Extract the [x, y] coordinate from the center of the cell holding the provided text.  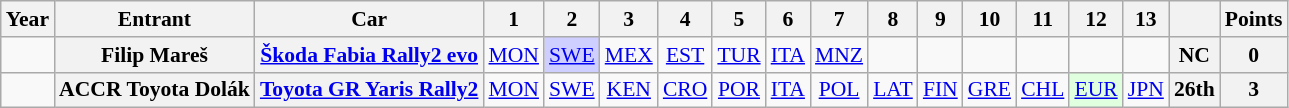
CHL [1042, 90]
0 [1254, 55]
EUR [1096, 90]
ACCR Toyota Dolák [154, 90]
POL [839, 90]
POR [738, 90]
EST [686, 55]
MNZ [839, 55]
11 [1042, 19]
GRE [990, 90]
1 [514, 19]
6 [788, 19]
7 [839, 19]
Filip Mareš [154, 55]
5 [738, 19]
4 [686, 19]
13 [1146, 19]
Car [370, 19]
Škoda Fabia Rally2 evo [370, 55]
8 [893, 19]
9 [940, 19]
FIN [940, 90]
Year [28, 19]
10 [990, 19]
2 [572, 19]
12 [1096, 19]
KEN [629, 90]
Toyota GR Yaris Rally2 [370, 90]
NC [1194, 55]
TUR [738, 55]
JPN [1146, 90]
MEX [629, 55]
Entrant [154, 19]
Points [1254, 19]
CRO [686, 90]
26th [1194, 90]
LAT [893, 90]
